Scan for the cell matching the given text and deliver its (x, y) coordinate at center. 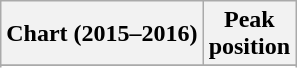
Peakposition (249, 34)
Chart (2015–2016) (102, 34)
